Scan for the cell matching the given text and deliver its (X, Y) coordinate at center. 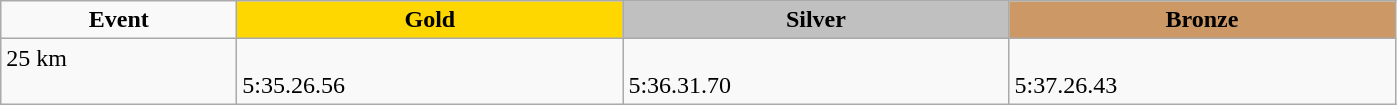
5:37.26.43 (1202, 72)
Bronze (1202, 20)
Silver (816, 20)
5:35.26.56 (430, 72)
5:36.31.70 (816, 72)
Event (119, 20)
25 km (119, 72)
Gold (430, 20)
